Provide the [X, Y] coordinate of the cell's center where the given text is located.  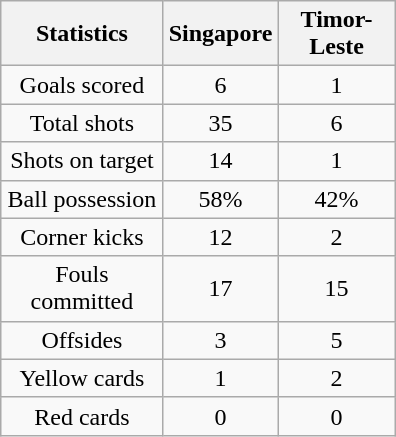
14 [220, 161]
Yellow cards [82, 378]
42% [337, 199]
Singapore [220, 34]
Statistics [82, 34]
Offsides [82, 340]
12 [220, 237]
Ball possession [82, 199]
3 [220, 340]
5 [337, 340]
15 [337, 288]
Total shots [82, 123]
Corner kicks [82, 237]
Timor-Leste [337, 34]
Red cards [82, 416]
35 [220, 123]
17 [220, 288]
Fouls committed [82, 288]
Shots on target [82, 161]
Goals scored [82, 85]
58% [220, 199]
